Detect which cell encompasses the target text, then output its [X, Y] center coordinate. 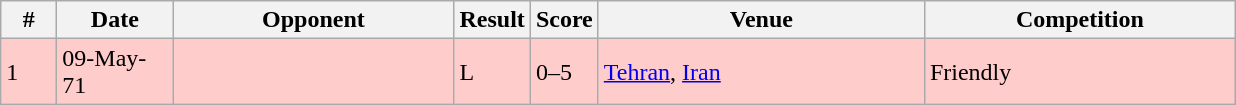
09-May-71 [115, 72]
L [492, 72]
0–5 [564, 72]
Score [564, 20]
Tehran, Iran [761, 72]
Opponent [314, 20]
Result [492, 20]
Venue [761, 20]
1 [29, 72]
Friendly [1080, 72]
# [29, 20]
Date [115, 20]
Competition [1080, 20]
